Extract the (x, y) coordinate from the center of the cell holding the provided text.  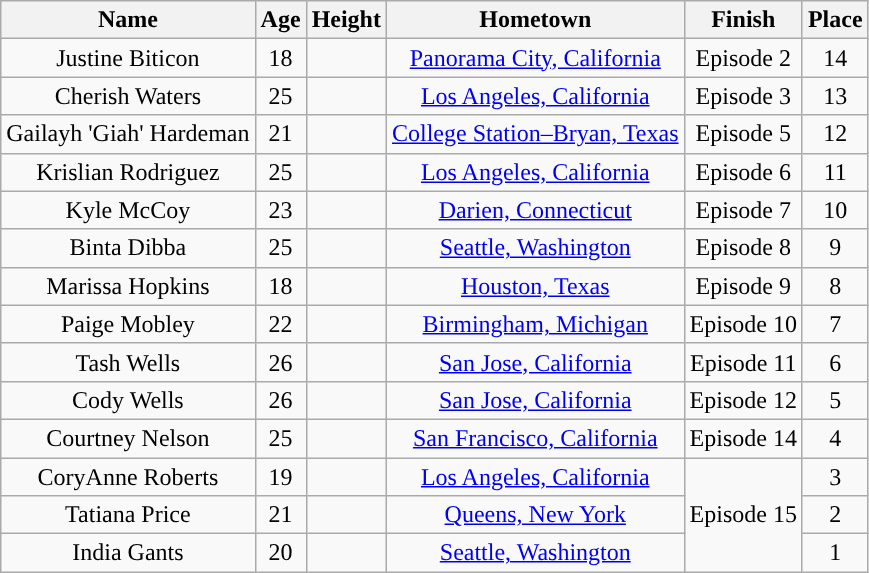
Paige Mobley (128, 324)
Kyle McCoy (128, 210)
Krislian Rodriguez (128, 172)
Cody Wells (128, 400)
Darien, Connecticut (535, 210)
Binta Dibba (128, 248)
Episode 8 (743, 248)
College Station–Bryan, Texas (535, 134)
Birmingham, Michigan (535, 324)
CoryAnne Roberts (128, 477)
8 (835, 286)
20 (280, 553)
Episode 15 (743, 515)
Episode 6 (743, 172)
Episode 3 (743, 96)
Episode 5 (743, 134)
Justine Biticon (128, 58)
2 (835, 515)
23 (280, 210)
Finish (743, 20)
San Francisco, California (535, 438)
9 (835, 248)
Tatiana Price (128, 515)
Episode 9 (743, 286)
Episode 10 (743, 324)
11 (835, 172)
22 (280, 324)
7 (835, 324)
12 (835, 134)
10 (835, 210)
Episode 12 (743, 400)
Tash Wells (128, 362)
Courtney Nelson (128, 438)
14 (835, 58)
Queens, New York (535, 515)
Name (128, 20)
Marissa Hopkins (128, 286)
Gailayh 'Giah' Hardeman (128, 134)
1 (835, 553)
Episode 7 (743, 210)
3 (835, 477)
Cherish Waters (128, 96)
Hometown (535, 20)
Place (835, 20)
Houston, Texas (535, 286)
5 (835, 400)
Age (280, 20)
Panorama City, California (535, 58)
4 (835, 438)
India Gants (128, 553)
Episode 2 (743, 58)
Height (346, 20)
6 (835, 362)
19 (280, 477)
Episode 14 (743, 438)
Episode 11 (743, 362)
13 (835, 96)
